Search for the cell housing the specified text and yield its (X, Y) center coordinate. 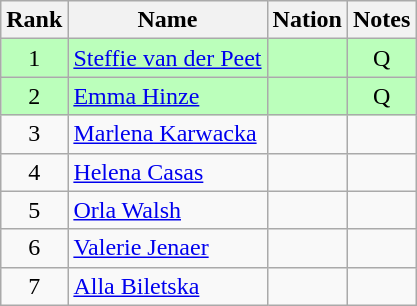
7 (34, 286)
Rank (34, 20)
Emma Hinze (168, 96)
4 (34, 172)
6 (34, 248)
Steffie van der Peet (168, 58)
Alla Biletska (168, 286)
Nation (307, 20)
Orla Walsh (168, 210)
Helena Casas (168, 172)
3 (34, 134)
Notes (381, 20)
2 (34, 96)
5 (34, 210)
Name (168, 20)
1 (34, 58)
Marlena Karwacka (168, 134)
Valerie Jenaer (168, 248)
